Identify which cell holds the provided text, then report its [x, y] central coordinate. 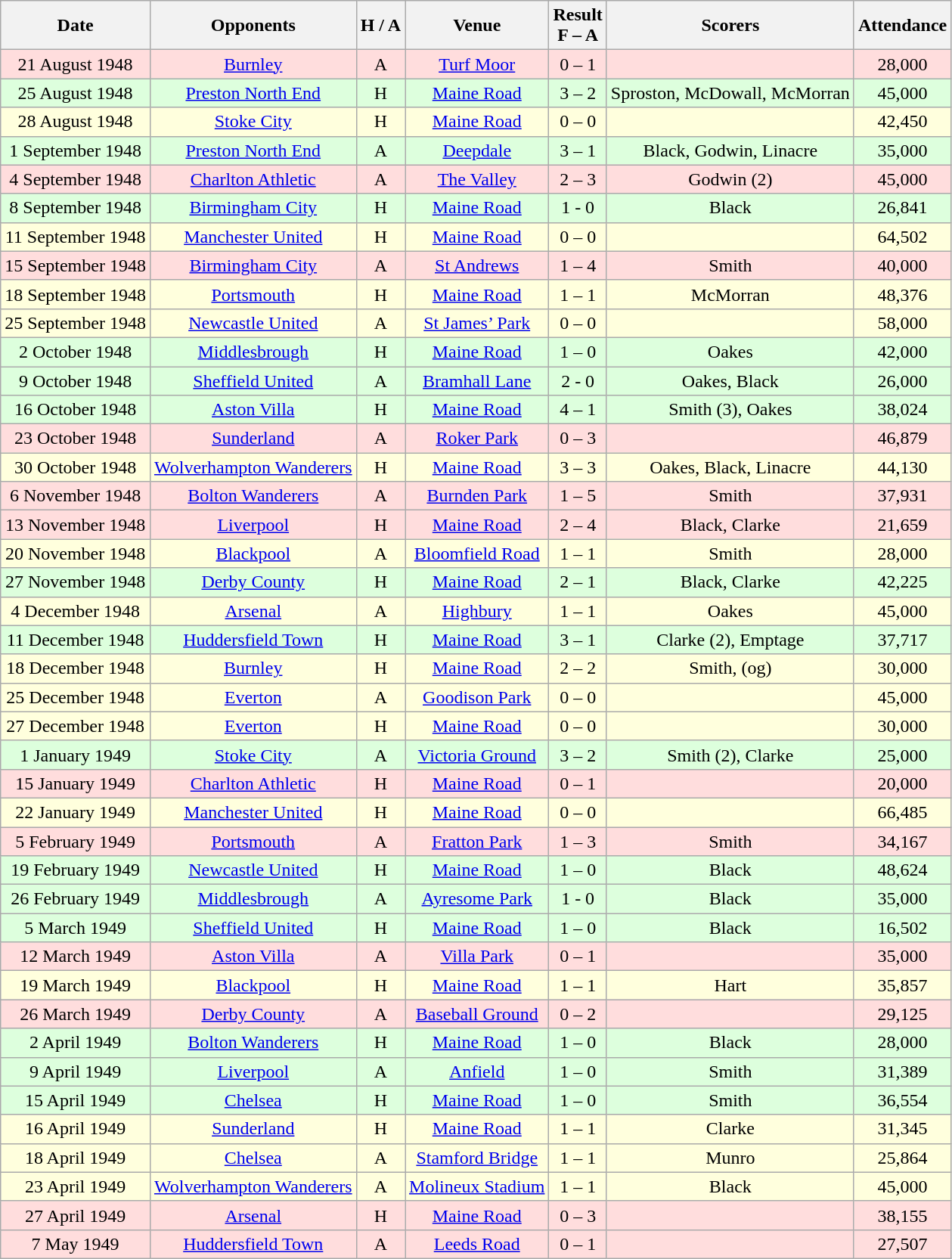
1 – 5 [578, 496]
13 November 1948 [76, 525]
26 February 1949 [76, 899]
Venue [477, 26]
Molineux Stadium [477, 1186]
12 March 1949 [76, 957]
Ayresome Park [477, 899]
5 March 1949 [76, 928]
2 – 1 [578, 582]
31,345 [902, 1129]
Leeds Road [477, 1244]
2 October 1948 [76, 352]
Smith, (og) [730, 668]
18 April 1949 [76, 1158]
4 December 1948 [76, 611]
Villa Park [477, 957]
36,554 [902, 1100]
29,125 [902, 1014]
2 - 0 [578, 380]
1 – 3 [578, 842]
ResultF – A [578, 26]
26,000 [902, 380]
27 November 1948 [76, 582]
64,502 [902, 237]
21,659 [902, 525]
3 – 3 [578, 467]
The Valley [477, 179]
St Andrews [477, 265]
Date [76, 26]
Attendance [902, 26]
Bramhall Lane [477, 380]
46,879 [902, 439]
35,857 [902, 985]
6 November 1948 [76, 496]
McMorran [730, 294]
16 April 1949 [76, 1129]
Godwin (2) [730, 179]
15 January 1949 [76, 783]
Sproston, McDowall, McMorran [730, 93]
5 February 1949 [76, 842]
26 March 1949 [76, 1014]
42,450 [902, 122]
Stamford Bridge [477, 1158]
21 August 1948 [76, 64]
25 September 1948 [76, 323]
Burnden Park [477, 496]
26,841 [902, 208]
25,000 [902, 755]
27,507 [902, 1244]
Scorers [730, 26]
Smith (2), Clarke [730, 755]
Roker Park [477, 439]
37,931 [902, 496]
1 – 4 [578, 265]
Oakes, Black [730, 380]
28 August 1948 [76, 122]
11 December 1948 [76, 640]
1 September 1948 [76, 150]
66,485 [902, 812]
22 January 1949 [76, 812]
25,864 [902, 1158]
11 September 1948 [76, 237]
2 – 3 [578, 179]
27 December 1948 [76, 726]
18 September 1948 [76, 294]
St James’ Park [477, 323]
34,167 [902, 842]
Fratton Park [477, 842]
42,225 [902, 582]
2 – 4 [578, 525]
20 November 1948 [76, 554]
9 April 1949 [76, 1071]
H / A [380, 26]
Deepdale [477, 150]
7 May 1949 [76, 1244]
1 January 1949 [76, 755]
44,130 [902, 467]
23 April 1949 [76, 1186]
19 March 1949 [76, 985]
18 December 1948 [76, 668]
48,376 [902, 294]
Baseball Ground [477, 1014]
2 April 1949 [76, 1043]
Hart [730, 985]
Oakes, Black, Linacre [730, 467]
25 December 1948 [76, 697]
38,024 [902, 410]
Bloomfield Road [477, 554]
30 October 1948 [76, 467]
Highbury [477, 611]
Black, Godwin, Linacre [730, 150]
58,000 [902, 323]
27 April 1949 [76, 1215]
20,000 [902, 783]
42,000 [902, 352]
16 October 1948 [76, 410]
16,502 [902, 928]
Victoria Ground [477, 755]
23 October 1948 [76, 439]
Munro [730, 1158]
15 April 1949 [76, 1100]
Goodison Park [477, 697]
2 – 2 [578, 668]
0 – 2 [578, 1014]
Anfield [477, 1071]
Clarke (2), Emptage [730, 640]
Turf Moor [477, 64]
48,624 [902, 870]
25 August 1948 [76, 93]
9 October 1948 [76, 380]
4 – 1 [578, 410]
Clarke [730, 1129]
Smith (3), Oakes [730, 410]
4 September 1948 [76, 179]
8 September 1948 [76, 208]
19 February 1949 [76, 870]
Opponents [253, 26]
15 September 1948 [76, 265]
31,389 [902, 1071]
38,155 [902, 1215]
40,000 [902, 265]
37,717 [902, 640]
